Provide the (x, y) coordinate of the cell's center where the given text is located.  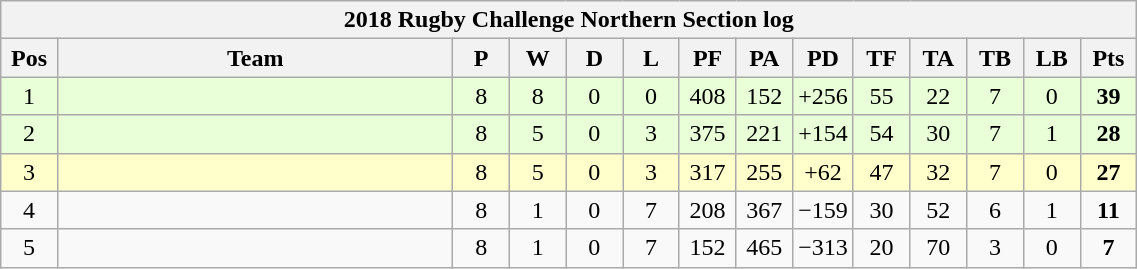
TB (996, 58)
28 (1108, 134)
4 (30, 210)
P (482, 58)
367 (764, 210)
W (538, 58)
54 (882, 134)
408 (708, 96)
Team (254, 58)
39 (1108, 96)
Pts (1108, 58)
D (594, 58)
255 (764, 172)
375 (708, 134)
317 (708, 172)
TA (938, 58)
PA (764, 58)
LB (1052, 58)
2 (30, 134)
27 (1108, 172)
Pos (30, 58)
6 (996, 210)
−159 (824, 210)
+62 (824, 172)
11 (1108, 210)
70 (938, 248)
55 (882, 96)
PD (824, 58)
22 (938, 96)
+256 (824, 96)
2018 Rugby Challenge Northern Section log (569, 20)
465 (764, 248)
L (652, 58)
208 (708, 210)
47 (882, 172)
TF (882, 58)
+154 (824, 134)
PF (708, 58)
221 (764, 134)
52 (938, 210)
20 (882, 248)
−313 (824, 248)
32 (938, 172)
